From the cell containing the given text, extract its center point as [x, y] coordinate. 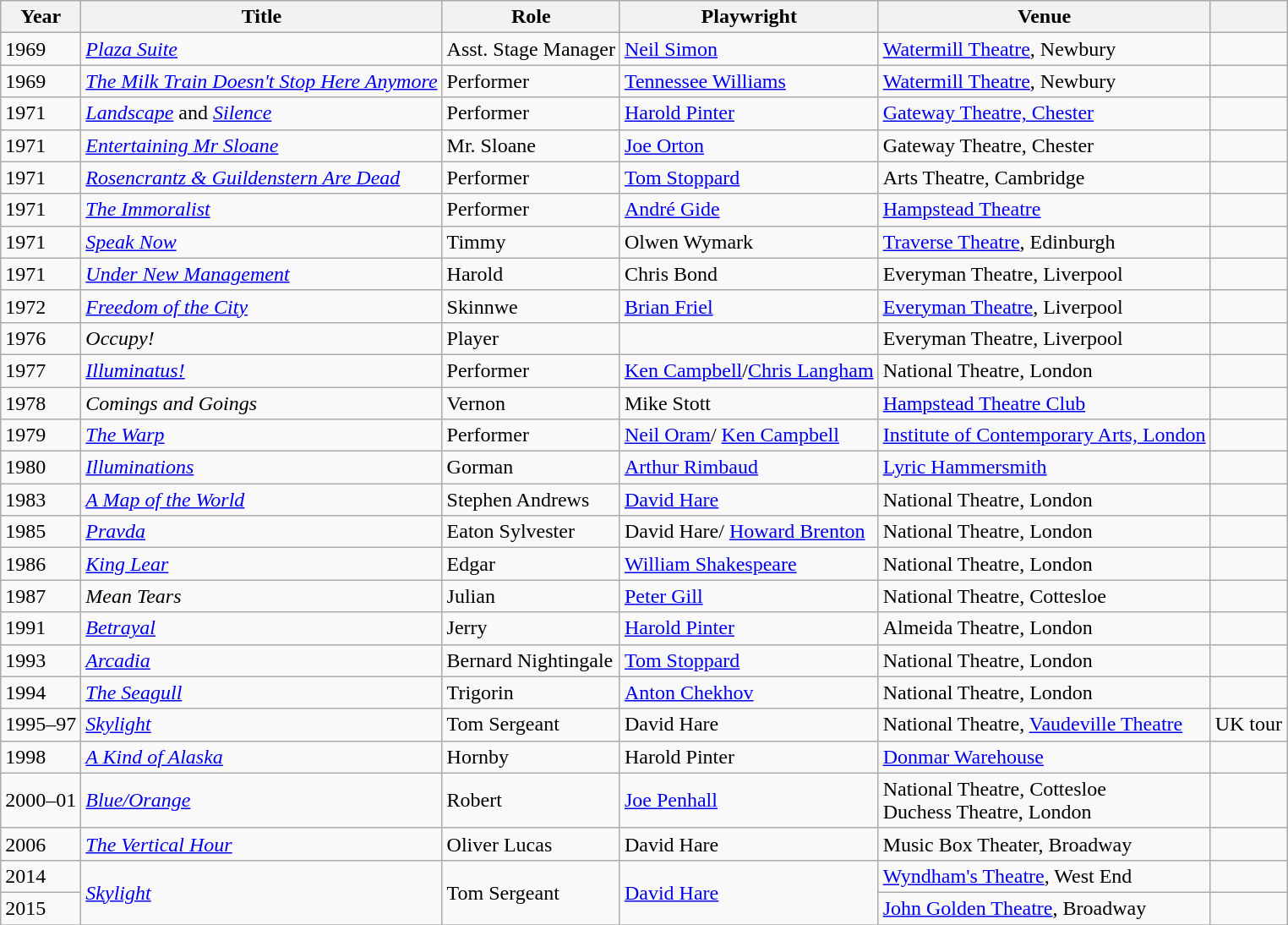
A Map of the World [262, 500]
Plaza Suite [262, 49]
Joe Orton [749, 145]
National Theatre, Cottesloe [1045, 596]
Hampstead Theatre Club [1045, 403]
Tennessee Williams [749, 81]
Betrayal [262, 628]
Traverse Theatre, Edinburgh [1045, 242]
André Gide [749, 210]
Gorman [531, 468]
Hornby [531, 757]
1998 [41, 757]
Harold [531, 274]
Eaton Sylvester [531, 532]
Illuminatus! [262, 370]
1995–97 [41, 725]
2015 [41, 908]
Year [41, 17]
Neil Oram/ Ken Campbell [749, 435]
The Vertical Hour [262, 844]
The Milk Train Doesn't Stop Here Anymore [262, 81]
Trigorin [531, 692]
Mike Stott [749, 403]
A Kind of Alaska [262, 757]
Brian Friel [749, 306]
Chris Bond [749, 274]
1993 [41, 660]
Julian [531, 596]
The Warp [262, 435]
1991 [41, 628]
Mean Tears [262, 596]
William Shakespeare [749, 564]
UK tour [1248, 725]
2000–01 [41, 800]
Hampstead Theatre [1045, 210]
Comings and Goings [262, 403]
Jerry [531, 628]
Speak Now [262, 242]
Venue [1045, 17]
Lyric Hammersmith [1045, 468]
2014 [41, 876]
Music Box Theater, Broadway [1045, 844]
David Hare/ Howard Brenton [749, 532]
National Theatre, Vaudeville Theatre [1045, 725]
1983 [41, 500]
Illuminations [262, 468]
Freedom of the City [262, 306]
Mr. Sloane [531, 145]
John Golden Theatre, Broadway [1045, 908]
1994 [41, 692]
The Immoralist [262, 210]
National Theatre, Cottesloe Duchess Theatre, London [1045, 800]
Role [531, 17]
Pravda [262, 532]
The Seagull [262, 692]
1980 [41, 468]
Playwright [749, 17]
Robert [531, 800]
Institute of Contemporary Arts, London [1045, 435]
1986 [41, 564]
Timmy [531, 242]
Arthur Rimbaud [749, 468]
Arcadia [262, 660]
Almeida Theatre, London [1045, 628]
Neil Simon [749, 49]
Player [531, 338]
Asst. Stage Manager [531, 49]
Entertaining Mr Sloane [262, 145]
Oliver Lucas [531, 844]
Olwen Wymark [749, 242]
1985 [41, 532]
Edgar [531, 564]
Skinnwe [531, 306]
1977 [41, 370]
Landscape and Silence [262, 113]
Donmar Warehouse [1045, 757]
2006 [41, 844]
Rosencrantz & Guildenstern Are Dead [262, 178]
Bernard Nightingale [531, 660]
Arts Theatre, Cambridge [1045, 178]
1979 [41, 435]
Title [262, 17]
1972 [41, 306]
1987 [41, 596]
Blue/Orange [262, 800]
1976 [41, 338]
Ken Campbell/Chris Langham [749, 370]
Joe Penhall [749, 800]
Anton Chekhov [749, 692]
Under New Management [262, 274]
Occupy! [262, 338]
King Lear [262, 564]
1978 [41, 403]
Peter Gill [749, 596]
Vernon [531, 403]
Stephen Andrews [531, 500]
Wyndham's Theatre, West End [1045, 876]
